Output the (x, y) coordinate of the center of the cell containing the given text.  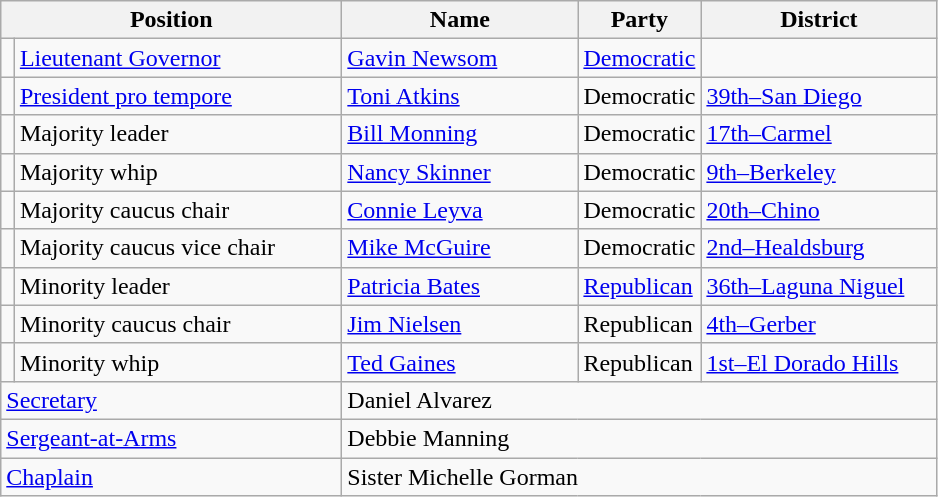
Toni Atkins (460, 96)
Minority caucus chair (178, 324)
Sister Michelle Gorman (640, 477)
Mike McGuire (460, 248)
Bill Monning (460, 134)
Gavin Newsom (460, 58)
Secretary (172, 400)
4th–Gerber (819, 324)
Ted Gaines (460, 362)
Party (640, 20)
39th–San Diego (819, 96)
Nancy Skinner (460, 172)
Majority whip (178, 172)
Debbie Manning (640, 438)
36th–Laguna Niguel (819, 286)
Lieutenant Governor (178, 58)
Connie Leyva (460, 210)
Majority caucus vice chair (178, 248)
17th–Carmel (819, 134)
2nd–Healdsburg (819, 248)
President pro tempore (178, 96)
Majority caucus chair (178, 210)
Position (172, 20)
Chaplain (172, 477)
Minority leader (178, 286)
Majority leader (178, 134)
20th–Chino (819, 210)
9th–Berkeley (819, 172)
Daniel Alvarez (640, 400)
Minority whip (178, 362)
Name (460, 20)
Jim Nielsen (460, 324)
Patricia Bates (460, 286)
Sergeant-at-Arms (172, 438)
District (819, 20)
1st–El Dorado Hills (819, 362)
